Output the (x, y) coordinate of the center of the cell containing the given text.  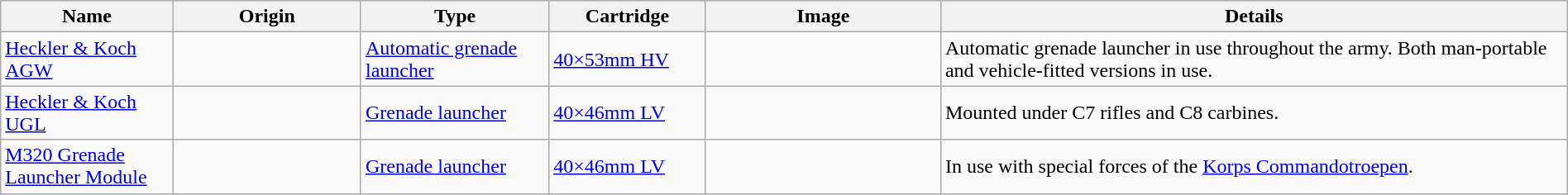
Heckler & Koch AGW (87, 59)
Heckler & Koch UGL (87, 112)
In use with special forces of the Korps Commandotroepen. (1254, 167)
M320 Grenade Launcher Module (87, 167)
Type (455, 17)
Cartridge (627, 17)
Details (1254, 17)
Automatic grenade launcher (455, 59)
Name (87, 17)
Image (823, 17)
Mounted under C7 rifles and C8 carbines. (1254, 112)
Origin (266, 17)
40×53mm HV (627, 59)
Automatic grenade launcher in use throughout the army. Both man-portable and vehicle-fitted versions in use. (1254, 59)
